Provide the (X, Y) coordinate of the cell's center where the given text is located.  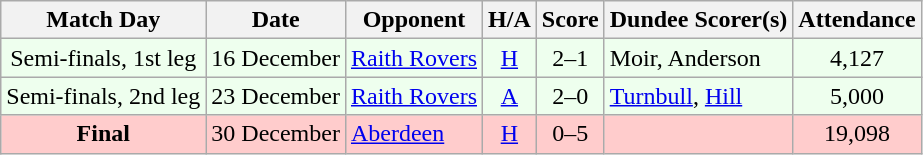
Date (276, 20)
Opponent (414, 20)
4,127 (857, 58)
Score (570, 20)
2–0 (570, 96)
Final (104, 134)
19,098 (857, 134)
Dundee Scorer(s) (698, 20)
Aberdeen (414, 134)
30 December (276, 134)
5,000 (857, 96)
Semi-finals, 2nd leg (104, 96)
Moir, Anderson (698, 58)
Semi-finals, 1st leg (104, 58)
Turnbull, Hill (698, 96)
2–1 (570, 58)
23 December (276, 96)
Match Day (104, 20)
16 December (276, 58)
0–5 (570, 134)
Attendance (857, 20)
H/A (510, 20)
A (510, 96)
